Detect which cell encompasses the target text, then output its (x, y) center coordinate. 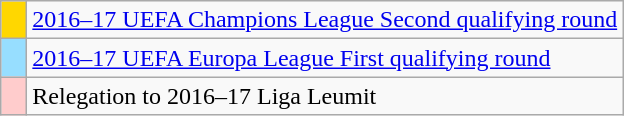
Relegation to 2016–17 Liga Leumit (325, 96)
2016–17 UEFA Europa League First qualifying round (325, 58)
2016–17 UEFA Champions League Second qualifying round (325, 20)
